Scan for the cell matching the given text and deliver its [x, y] coordinate at center. 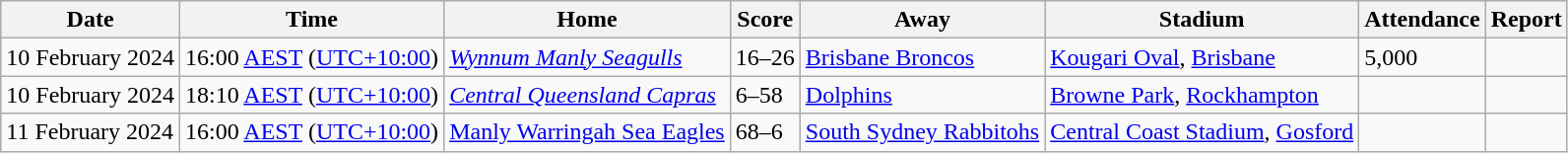
Kougari Oval, Brisbane [1202, 57]
Report [1527, 20]
South Sydney Rabbitohs [922, 132]
6–58 [764, 95]
Central Queensland Capras [587, 95]
Wynnum Manly Seagulls [587, 57]
Dolphins [922, 95]
5,000 [1422, 57]
16–26 [764, 57]
Brisbane Broncos [922, 57]
Browne Park, Rockhampton [1202, 95]
Stadium [1202, 20]
11 February 2024 [91, 132]
Central Coast Stadium, Gosford [1202, 132]
Attendance [1422, 20]
Score [764, 20]
Time [311, 20]
68–6 [764, 132]
18:10 AEST (UTC+10:00) [311, 95]
Manly Warringah Sea Eagles [587, 132]
Home [587, 20]
Away [922, 20]
Date [91, 20]
